Find where the given text appears and provide that cell's center as (x, y) coordinate. 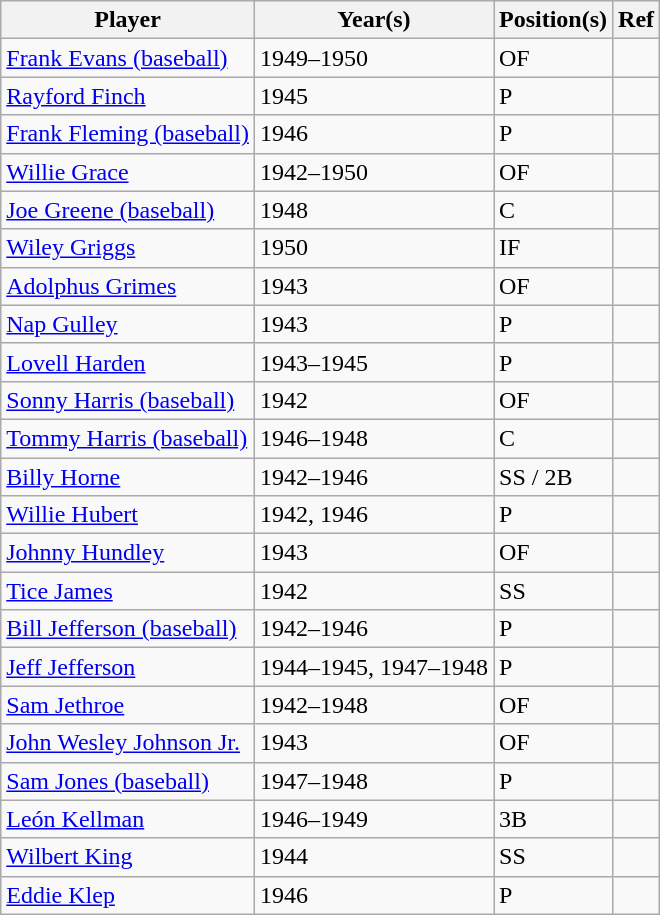
Lovell Harden (128, 362)
Tice James (128, 591)
1942–1948 (374, 705)
John Wesley Johnson Jr. (128, 743)
1948 (374, 210)
Frank Fleming (baseball) (128, 134)
1945 (374, 96)
3B (554, 819)
Year(s) (374, 20)
1942, 1946 (374, 515)
Adolphus Grimes (128, 286)
Sonny Harris (baseball) (128, 400)
Willie Grace (128, 172)
Johnny Hundley (128, 553)
Joe Greene (baseball) (128, 210)
1943–1945 (374, 362)
1946–1948 (374, 438)
IF (554, 248)
León Kellman (128, 819)
Frank Evans (baseball) (128, 58)
1944–1945, 1947–1948 (374, 667)
Tommy Harris (baseball) (128, 438)
Wiley Griggs (128, 248)
Jeff Jefferson (128, 667)
Sam Jones (baseball) (128, 781)
1946–1949 (374, 819)
Wilbert King (128, 857)
SS / 2B (554, 477)
1950 (374, 248)
Willie Hubert (128, 515)
Rayford Finch (128, 96)
Bill Jefferson (baseball) (128, 629)
Sam Jethroe (128, 705)
Player (128, 20)
1947–1948 (374, 781)
1949–1950 (374, 58)
1942–1950 (374, 172)
1944 (374, 857)
Billy Horne (128, 477)
Eddie Klep (128, 895)
Nap Gulley (128, 324)
Ref (636, 20)
Position(s) (554, 20)
